Return the (x, y) coordinate for the center point of the cell that contains the specified text.  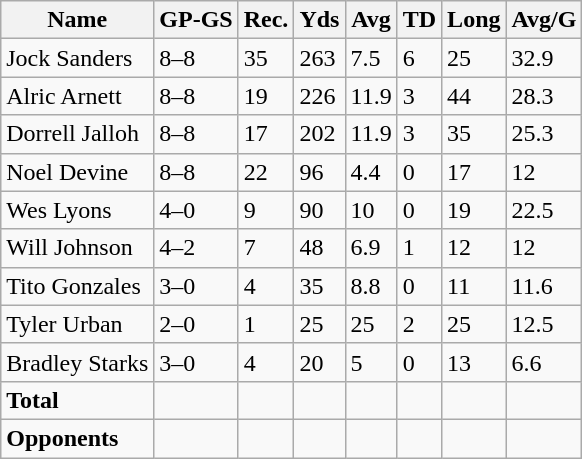
4.4 (371, 172)
44 (474, 96)
2–0 (196, 324)
5 (371, 362)
20 (320, 362)
Noel Devine (78, 172)
8.8 (371, 286)
TD (419, 20)
90 (320, 210)
263 (320, 58)
Will Johnson (78, 248)
GP-GS (196, 20)
Bradley Starks (78, 362)
Yds (320, 20)
32.9 (544, 58)
Tito Gonzales (78, 286)
Alric Arnett (78, 96)
Dorrell Jalloh (78, 134)
Avg (371, 20)
Avg/G (544, 20)
9 (266, 210)
202 (320, 134)
Rec. (266, 20)
2 (419, 324)
22 (266, 172)
22.5 (544, 210)
Tyler Urban (78, 324)
25.3 (544, 134)
4–2 (196, 248)
4–0 (196, 210)
12.5 (544, 324)
7.5 (371, 58)
28.3 (544, 96)
48 (320, 248)
6 (419, 58)
Name (78, 20)
226 (320, 96)
96 (320, 172)
Jock Sanders (78, 58)
13 (474, 362)
10 (371, 210)
Long (474, 20)
Opponents (78, 438)
6.6 (544, 362)
7 (266, 248)
Wes Lyons (78, 210)
11 (474, 286)
11.6 (544, 286)
6.9 (371, 248)
Total (78, 400)
